Find where the given text appears and provide that cell's center as (x, y) coordinate. 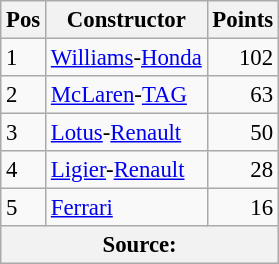
50 (242, 133)
McLaren-TAG (127, 95)
5 (24, 208)
2 (24, 95)
Pos (24, 20)
Lotus-Renault (127, 133)
28 (242, 170)
Williams-Honda (127, 58)
Ligier-Renault (127, 170)
4 (24, 170)
1 (24, 58)
63 (242, 95)
3 (24, 133)
Ferrari (127, 208)
Points (242, 20)
102 (242, 58)
Source: (140, 245)
Constructor (127, 20)
16 (242, 208)
